From the cell containing the given text, extract its center point as [x, y] coordinate. 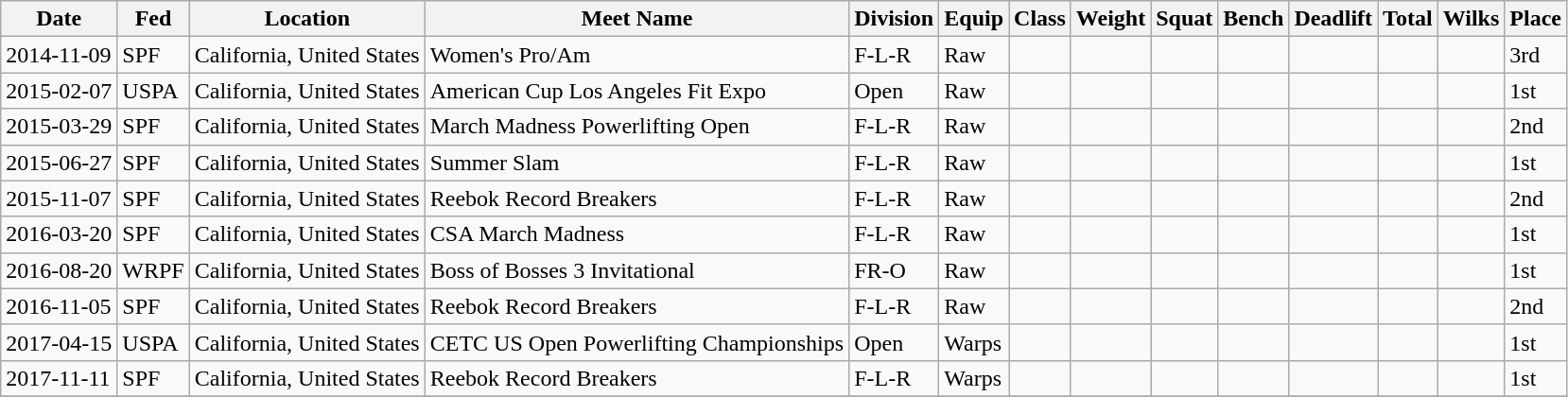
Class [1040, 19]
March Madness Powerlifting Open [636, 127]
FR-O [895, 270]
Weight [1110, 19]
2014-11-09 [59, 55]
2015-11-07 [59, 198]
Meet Name [636, 19]
Division [895, 19]
Deadlift [1333, 19]
Boss of Bosses 3 Invitational [636, 270]
Fed [153, 19]
Women's Pro/Am [636, 55]
2016-08-20 [59, 270]
3rd [1536, 55]
Wilks [1472, 19]
Bench [1254, 19]
Date [59, 19]
2015-06-27 [59, 163]
2015-02-07 [59, 91]
CSA March Madness [636, 234]
Squat [1184, 19]
American Cup Los Angeles Fit Expo [636, 91]
2016-03-20 [59, 234]
2016-11-05 [59, 306]
Place [1536, 19]
2017-11-11 [59, 378]
Summer Slam [636, 163]
WRPF [153, 270]
Location [306, 19]
Total [1408, 19]
Equip [974, 19]
2015-03-29 [59, 127]
CETC US Open Powerlifting Championships [636, 342]
2017-04-15 [59, 342]
